Capture the cell that displays the provided text and extract its [X, Y] central coordinate. 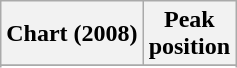
Chart (2008) [72, 34]
Peakposition [189, 34]
